From the cell containing the given text, extract its center point as [x, y] coordinate. 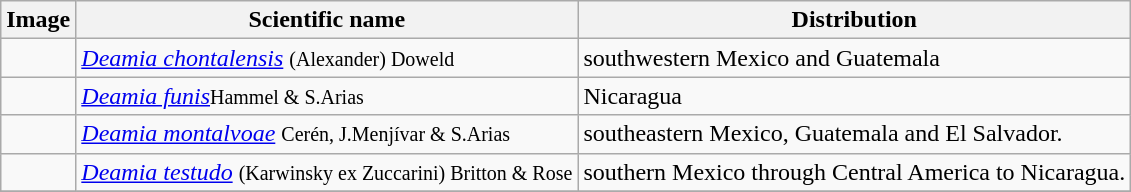
Distribution [854, 20]
Scientific name [327, 20]
Image [38, 20]
Deamia chontalensis (Alexander) Doweld [327, 58]
Deamia funisHammel & S.Arias [327, 96]
southern Mexico through Central America to Nicaragua. [854, 172]
southwestern Mexico and Guatemala [854, 58]
southeastern Mexico, Guatemala and El Salvador. [854, 134]
Nicaragua [854, 96]
Deamia montalvoae Cerén, J.Menjívar & S.Arias [327, 134]
Deamia testudo (Karwinsky ex Zuccarini) Britton & Rose [327, 172]
